Find where the given text appears and provide that cell's center as [X, Y] coordinate. 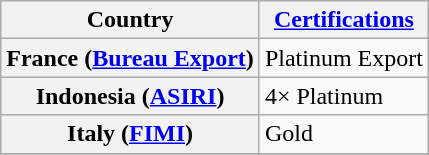
France (Bureau Export) [130, 58]
Italy (FIMI) [130, 134]
4× Platinum [344, 96]
Certifications [344, 20]
Country [130, 20]
Indonesia (ASIRI) [130, 96]
Platinum Export [344, 58]
Gold [344, 134]
